Determine the [X, Y] coordinate at the center of the cell enclosing the given text.  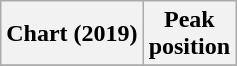
Chart (2019) [72, 34]
Peakposition [189, 34]
